Search for the cell housing the specified text and yield its [x, y] center coordinate. 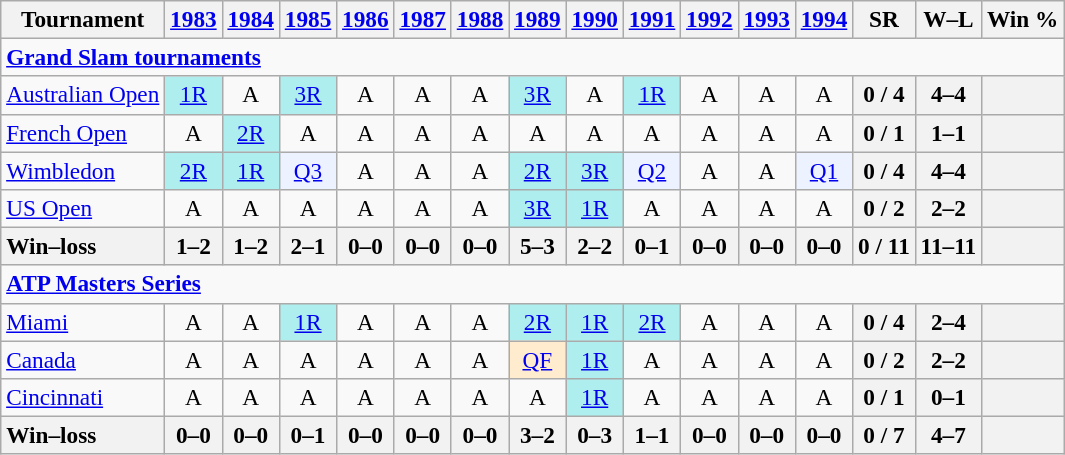
1986 [366, 19]
1989 [538, 19]
1987 [422, 19]
Miami [83, 322]
Tournament [83, 19]
Grand Slam tournaments [532, 57]
Q3 [308, 170]
1991 [652, 19]
Q1 [824, 170]
1993 [766, 19]
1990 [594, 19]
0 / 11 [884, 246]
5–3 [538, 246]
Win % [1023, 19]
1992 [710, 19]
1985 [308, 19]
Cincinnati [83, 397]
ATP Masters Series [532, 284]
1983 [194, 19]
QF [538, 359]
2–1 [308, 246]
0–3 [594, 435]
Wimbledon [83, 170]
Q2 [652, 170]
11–11 [948, 246]
French Open [83, 133]
4–7 [948, 435]
1984 [250, 19]
Canada [83, 359]
W–L [948, 19]
Australian Open [83, 95]
2–4 [948, 322]
0 / 7 [884, 435]
SR [884, 19]
3–2 [538, 435]
1988 [480, 19]
US Open [83, 208]
1994 [824, 19]
